Determine the [x, y] coordinate at the center of the cell enclosing the given text.  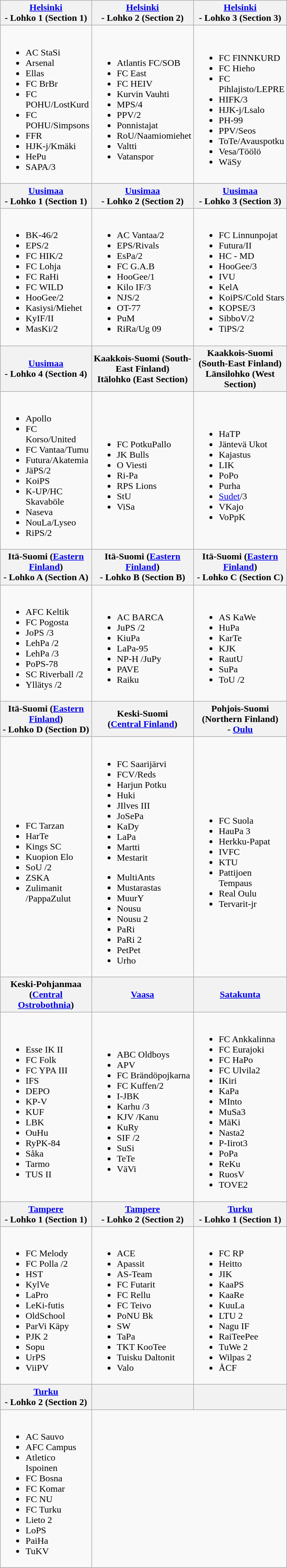
AC StaSiArsenalEllasFC BrBrFC POHU/LostKurdFC POHU/SimpsonsFFRHJK-j/KmäkiHePuSAPA/3 [46, 104]
Satakunta [240, 994]
AS KaWeHuPaKarTeKJKRautUSuPaToU /2 [240, 643]
FC PotkuPalloJK BullsO ViestiRi-PaRPS LionsStUViSa [142, 470]
Helsinki - Lohko 2 (Section 2) [142, 13]
HaTPJäntevä UkotKajastusLIKPoPoPurhaSudet/3VKajoVoPpK [240, 470]
AC SauvoAFC CampusAtletico IspoinenFC BosnaFC KomarFC NUFC TurkuLieto 2LoPSPaiHaTuKV [46, 1489]
Uusimaa - Lohko 4 (Section 4) [46, 368]
ApolloFC Korso/UnitedFC Vantaa/TumuFutura/AkatemiaJäPS/2KoiPSK-UP/HC SkavaböleNasevaNouLa/LyseoRiPS/2 [46, 470]
Kaakkois-Suomi (South-East Finland)Länsilohko (West Section) [240, 368]
FC RPHeittoJIKKaaPSKaaReKuuLaLTU 2Nagu IFRaiTeePeeTuWe 2Wilpas 2ÅCF [240, 1306]
Uusimaa - Lohko 2 (Section 2) [142, 196]
FC MelodyFC Polla /2HSTKylVeLaProLeKi-futisOldSchoolParVi KäpyPJK 2SopuUrPSViiPV [46, 1306]
Helsinki - Lohko 3 (Section 3) [240, 13]
FC SuolaHauPa 3Herkku-PapatIVFCKTUPattijoen TempausReal OuluTervarit-jr [240, 857]
Kaakkois-Suomi (South-East Finland)Itälohko (East Section) [142, 368]
Itä-Suomi (Eastern Finland) - Lohko B (Section B) [142, 567]
Keski-Suomi (Central Finland) [142, 719]
Tampere - Lohko 1 (Section 1) [46, 1214]
Helsinki - Lohko 1 (Section 1) [46, 13]
FC AnkkalinnaFC EurajokiFC HaPoFC Ulvila2IKiriKaPaMIntoMuSa3MäKiNasta2P-Iirot3PoPaReKuRuosVTOVE2 [240, 1106]
Turku - Lohko 1 (Section 1) [240, 1214]
ABC OldboysAPVFC BrändöpojkarnaFC Kuffen/2I-JBKKarhu /3KJV /KanuKuRySIF /2SuSiTeTeVäVi [142, 1106]
Pohjois-Suomi (Northern Finland) - Oulu [240, 719]
Vaasa [142, 994]
Itä-Suomi (Eastern Finland) - Lohko A (Section A) [46, 567]
AC BARCAJuPS /2KiuPaLaPa-95NP-H /JuPyPAVERaiku [142, 643]
Uusimaa - Lohko 1 (Section 1) [46, 196]
ACEApassitAS-TeamFC FutaritFC RelluFC TeivoPoNU BkSWTaPaTKT KooTeeTuisku DaltonitValo [142, 1306]
Itä-Suomi (Eastern Finland) - Lohko D (Section D) [46, 719]
FC SaarijärviFCV/RedsHarjun PotkuHukiJIlves IIIJoSePaKaDyLaPaMarttiMestaritMultiAntsMustarastasMuurYNousuNousu 2PaRiPaRi 2PetPetUrho [142, 857]
Esse IK IIFC FolkFC YPA IIIIFSDEPOKP-VKUFLBKOuHuRyPK-84SåkaTarmoTUS II [46, 1106]
Keski-Pohjanmaa (Central Ostrobothnia) [46, 994]
FC LinnunpojatFutura/IIHC - MDHooGee/3IVUKelAKoiPS/Cold StarsKOPSE/3SibboV/2TiPS/2 [240, 277]
Uusimaa - Lohko 3 (Section 3) [240, 196]
AFC KeltikFC PogostaJoPS /3LehPa /2LehPa /3PoPS-78SC Riverball /2Yllätys /2 [46, 643]
AC Vantaa/2EPS/RivalsEsPa/2FC G.A.BHooGee/1Kilo IF/3NJS/2OT-77PuMRiRa/Ug 09 [142, 277]
FC FINNKURDFC HiehoFC Pihlajisto/LEPREHIFK/3HJK-j/LsaloPH-99PPV/SeosToTe/AvauspotkuVesa/TöölöWäSy [240, 104]
Atlantis FC/SOBFC EastFC HEIVKurvin VauhtiMPS/4PPV/2PonnistajatRoU/NaamiomiehetValttiVatanspor [142, 104]
Itä-Suomi (Eastern Finland) - Lohko C (Section C) [240, 567]
FC TarzanHarTeKings SCKuopion EloSoU /2ZSKAZulimanit /PappaZulut [46, 857]
Tampere - Lohko 2 (Section 2) [142, 1214]
BK-46/2EPS/2FC HIK/2FC LohjaFC RaHiFC WILDHooGee/2Kasiysi/MiehetKyIF/IIMasKi/2 [46, 277]
Turku - Lohko 2 (Section 2) [46, 1397]
